Extract the (X, Y) coordinate from the center of the cell holding the provided text.  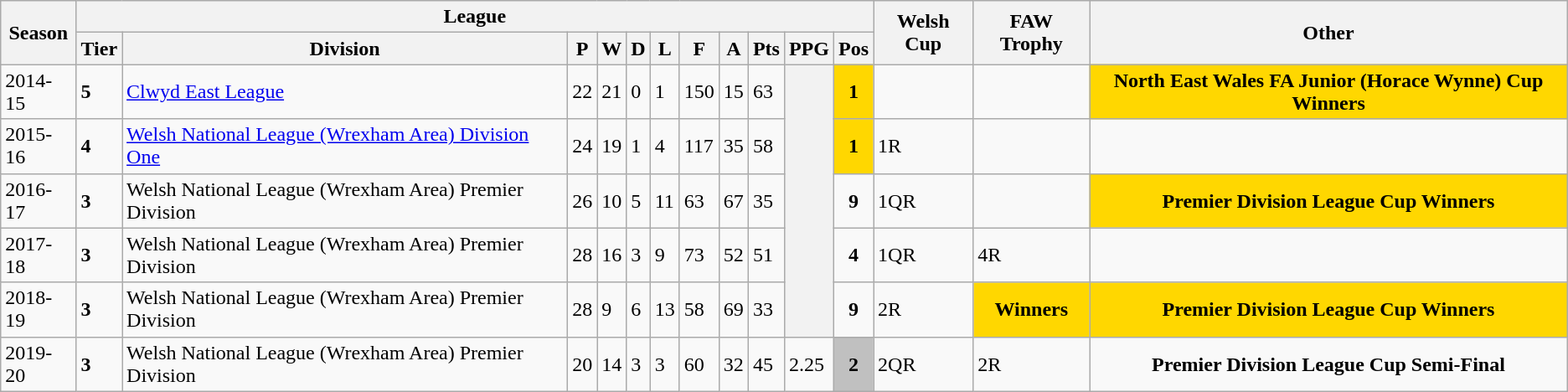
Tier (99, 49)
F (699, 49)
Winners (1032, 310)
52 (734, 255)
19 (611, 146)
W (611, 49)
21 (611, 92)
73 (699, 255)
2017-18 (39, 255)
Welsh Cup (923, 33)
0 (638, 92)
PPG (809, 49)
32 (734, 364)
North East Wales FA Junior (Horace Wynne) Cup Winners (1328, 92)
Pts (766, 49)
D (638, 49)
24 (583, 146)
Other (1328, 33)
11 (665, 201)
2.25 (809, 364)
Division (345, 49)
14 (611, 364)
1R (923, 146)
2015-16 (39, 146)
Pos (853, 49)
117 (699, 146)
2019-20 (39, 364)
45 (766, 364)
A (734, 49)
10 (611, 201)
Premier Division League Cup Semi-Final (1328, 364)
16 (611, 255)
33 (766, 310)
69 (734, 310)
6 (638, 310)
P (583, 49)
20 (583, 364)
150 (699, 92)
L (665, 49)
League (475, 17)
51 (766, 255)
Season (39, 33)
Clwyd East League (345, 92)
13 (665, 310)
2016-17 (39, 201)
67 (734, 201)
Welsh National League (Wrexham Area) Division One (345, 146)
2 (853, 364)
2QR (923, 364)
2018-19 (39, 310)
4R (1032, 255)
22 (583, 92)
15 (734, 92)
FAW Trophy (1032, 33)
26 (583, 201)
2014-15 (39, 92)
60 (699, 364)
